From the cell containing the given text, extract its center point as [x, y] coordinate. 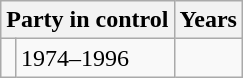
1974–1996 [94, 58]
Years [208, 20]
Party in control [88, 20]
